Search for the cell housing the specified text and yield its [X, Y] center coordinate. 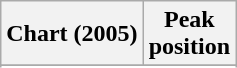
Peakposition [189, 34]
Chart (2005) [72, 34]
